Identify which cell holds the provided text, then report its [x, y] central coordinate. 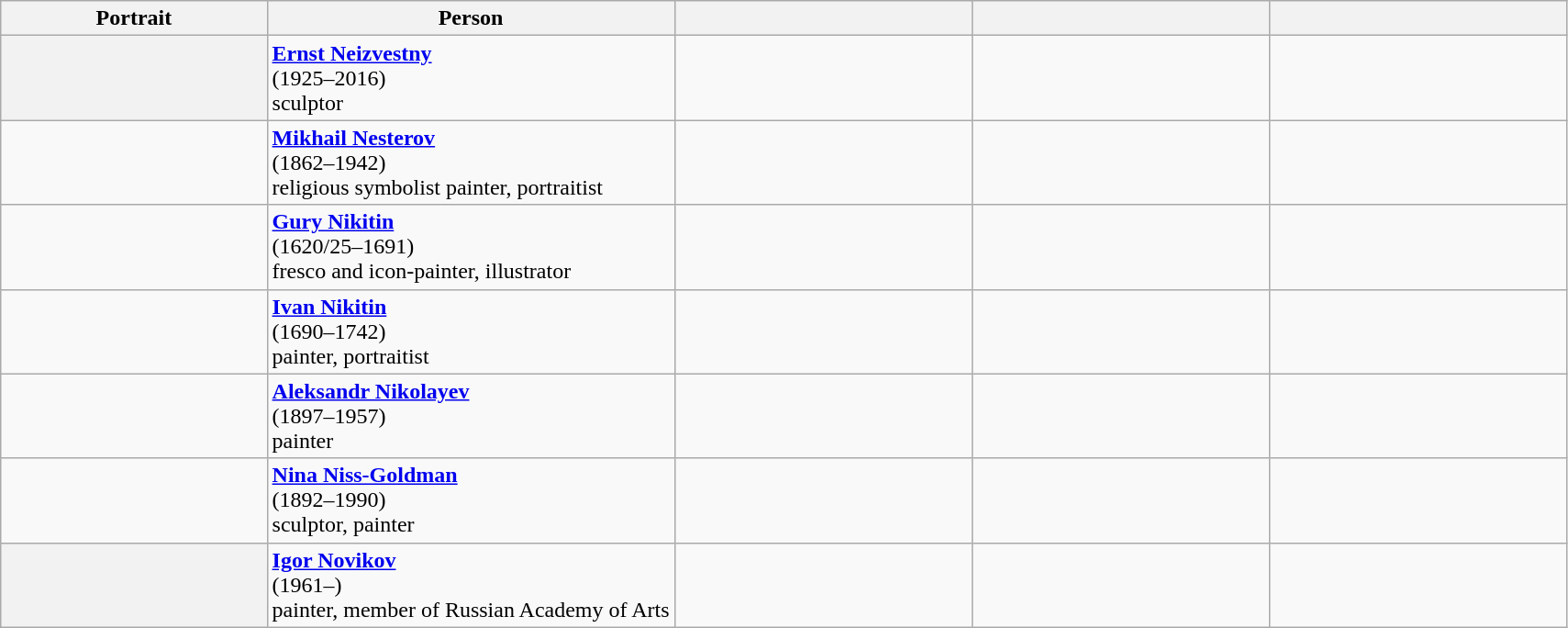
Ernst Neizvestny (1925–2016)sculptor [471, 78]
Ivan Nikitin (1690–1742) painter, portraitist [471, 331]
Aleksandr Nikolayev (1897–1957)painter [471, 416]
Portrait [134, 18]
Igor Novikov (1961–)painter, member of Russian Academy of Arts [471, 585]
Mikhail Nesterov (1862–1942)religious symbolist painter, portraitist [471, 163]
Gury Nikitin(1620/25–1691) fresco and icon-painter, illustrator [471, 247]
Person [471, 18]
Nina Niss-Goldman (1892–1990)sculptor, painter [471, 500]
